Extract the (X, Y) coordinate from the center of the cell holding the provided text.  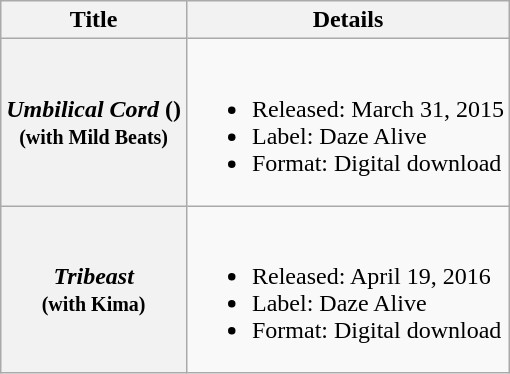
Title (94, 20)
Umbilical Cord ()(with Mild Beats) (94, 122)
Tribeast(with Kima) (94, 290)
Released: April 19, 2016Label: Daze AliveFormat: Digital download (348, 290)
Details (348, 20)
Released: March 31, 2015Label: Daze AliveFormat: Digital download (348, 122)
